Determine the (X, Y) coordinate at the center of the cell enclosing the given text.  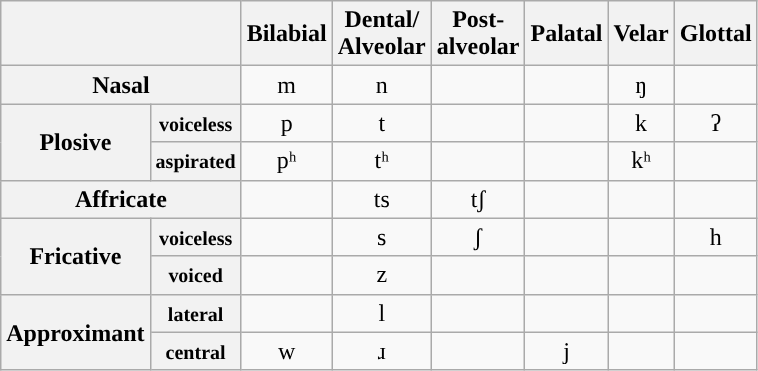
m (286, 85)
Affricate (121, 199)
Dental/Alveolar (382, 34)
kʰ (641, 161)
ɹ (382, 351)
Post-alveolar (478, 34)
lateral (196, 313)
p (286, 123)
tʰ (382, 161)
ʔ (716, 123)
Plosive (76, 142)
Glottal (716, 34)
Bilabial (286, 34)
l (382, 313)
aspirated (196, 161)
tʃ (478, 199)
h (716, 237)
t (382, 123)
ʃ (478, 237)
j (566, 351)
ts (382, 199)
Palatal (566, 34)
s (382, 237)
w (286, 351)
ŋ (641, 85)
n (382, 85)
pʰ (286, 161)
voiced (196, 275)
z (382, 275)
Fricative (76, 256)
k (641, 123)
Approximant (76, 332)
central (196, 351)
Velar (641, 34)
Nasal (121, 85)
